Identify which cell holds the provided text, then report its (X, Y) central coordinate. 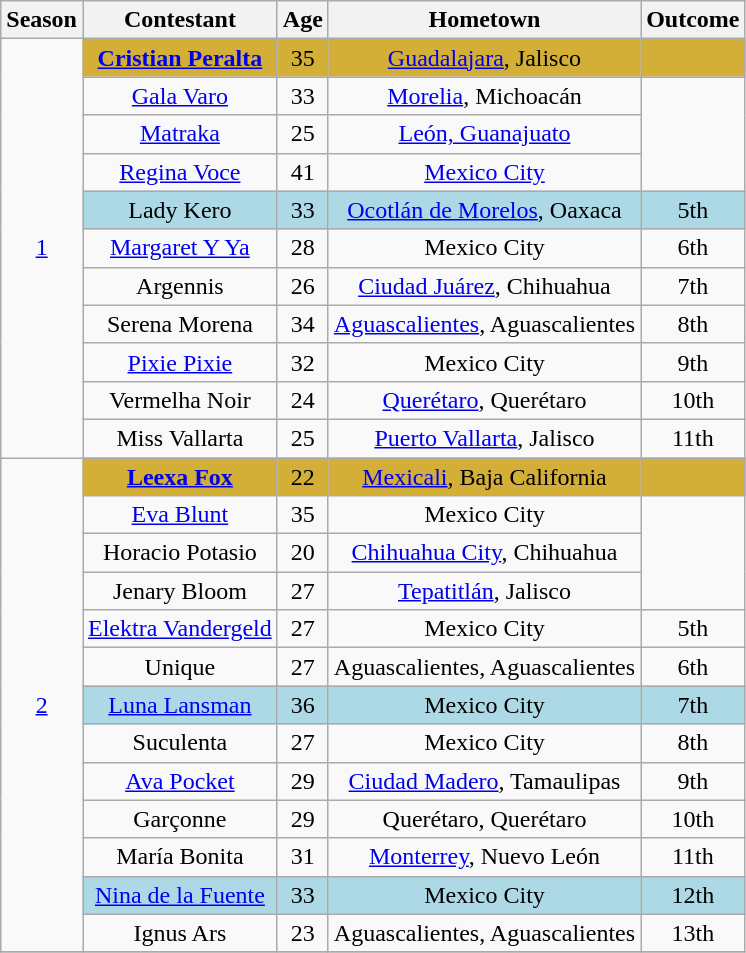
Cristian Peralta (180, 58)
Pixie Pixie (180, 362)
Ciudad Juárez, Chihuahua (484, 286)
Garçonne (180, 819)
Regina Voce (180, 172)
Miss Vallarta (180, 438)
1 (42, 248)
36 (302, 705)
31 (302, 857)
28 (302, 248)
Luna Lansman (180, 705)
Ciudad Madero, Tamaulipas (484, 781)
Jenary Bloom (180, 591)
Morelia, Michoacán (484, 96)
23 (302, 933)
2 (42, 706)
Ocotlán de Morelos, Oaxaca (484, 210)
Lady Kero (180, 210)
41 (302, 172)
Tepatitlán, Jalisco (484, 591)
26 (302, 286)
Nina de la Fuente (180, 895)
Chihuahua City, Chihuahua (484, 553)
Unique (180, 667)
Age (302, 20)
Serena Morena (180, 324)
Hometown (484, 20)
13th (693, 933)
Elektra Vandergeld (180, 629)
León, Guanajuato (484, 134)
Matraka (180, 134)
Argennis (180, 286)
Suculenta (180, 743)
Leexa Fox (180, 477)
22 (302, 477)
20 (302, 553)
Monterrey, Nuevo León (484, 857)
Guadalajara, Jalisco (484, 58)
Vermelha Noir (180, 400)
Outcome (693, 20)
Puerto Vallarta, Jalisco (484, 438)
34 (302, 324)
Mexicali, Baja California (484, 477)
Eva Blunt (180, 515)
Ava Pocket (180, 781)
Season (42, 20)
32 (302, 362)
Contestant (180, 20)
Horacio Potasio (180, 553)
Ignus Ars (180, 933)
Gala Varo (180, 96)
24 (302, 400)
María Bonita (180, 857)
12th (693, 895)
Margaret Y Ya (180, 248)
